Return [x, y] of the center of cell containing provided text 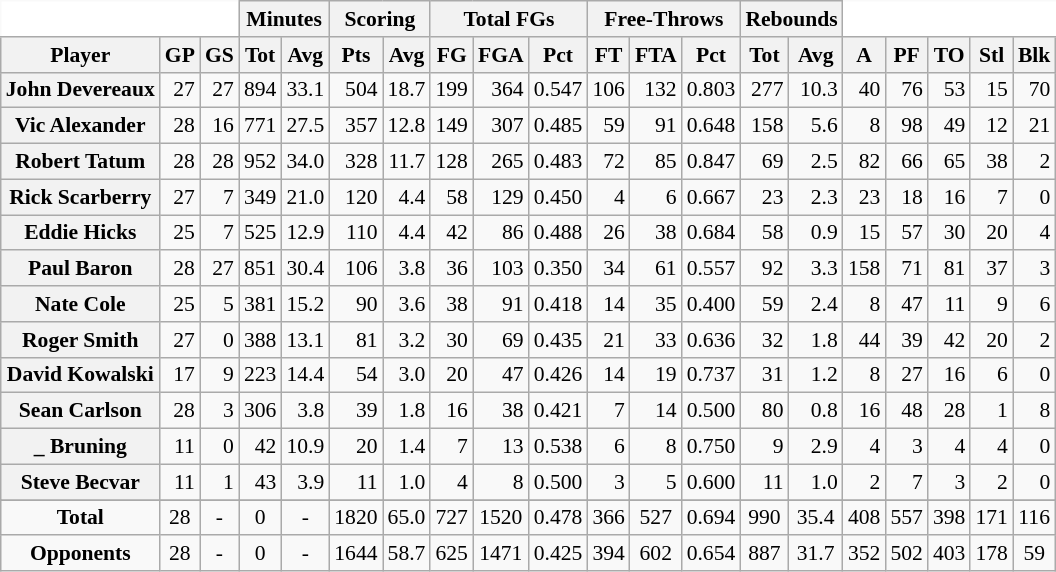
90 [356, 304]
Scoring [380, 19]
602 [656, 554]
0.9 [816, 233]
0.847 [712, 162]
57 [906, 233]
Sean Carlson [80, 411]
0.547 [558, 90]
0.478 [558, 518]
15.2 [305, 304]
26 [608, 233]
277 [764, 90]
11.7 [407, 162]
132 [656, 90]
0.737 [712, 375]
771 [260, 126]
2.9 [816, 447]
FT [608, 55]
887 [764, 554]
86 [501, 233]
0.485 [558, 126]
FG [452, 55]
364 [501, 90]
398 [950, 518]
PF [906, 55]
48 [906, 411]
504 [356, 90]
13 [501, 447]
0.750 [712, 447]
33.1 [305, 90]
116 [1034, 518]
1471 [501, 554]
65.0 [407, 518]
149 [452, 126]
98 [906, 126]
FTA [656, 55]
0.400 [712, 304]
65 [950, 162]
3.9 [305, 482]
265 [501, 162]
0.803 [712, 90]
403 [950, 554]
557 [906, 518]
Player [80, 55]
394 [608, 554]
894 [260, 90]
58.7 [407, 554]
Blk [1034, 55]
525 [260, 233]
35 [656, 304]
33 [656, 340]
0.421 [558, 411]
129 [501, 197]
527 [656, 518]
990 [764, 518]
349 [260, 197]
357 [356, 126]
0.667 [712, 197]
Eddie Hicks [80, 233]
31 [764, 375]
408 [864, 518]
0.450 [558, 197]
5.6 [816, 126]
John Devereaux [80, 90]
2.4 [816, 304]
307 [501, 126]
David Kowalski [80, 375]
35.4 [816, 518]
Robert Tatum [80, 162]
1.4 [407, 447]
43 [260, 482]
85 [656, 162]
Pts [356, 55]
18.7 [407, 90]
_ Bruning [80, 447]
199 [452, 90]
40 [864, 90]
0.418 [558, 304]
128 [452, 162]
103 [501, 269]
Rebounds [792, 19]
30.4 [305, 269]
1820 [356, 518]
Free-Throws [664, 19]
17 [180, 375]
328 [356, 162]
Steve Becvar [80, 482]
502 [906, 554]
0.426 [558, 375]
178 [992, 554]
34 [608, 269]
Opponents [80, 554]
A [864, 55]
GP [180, 55]
80 [764, 411]
36 [452, 269]
2.3 [816, 197]
2.5 [816, 162]
TO [950, 55]
76 [906, 90]
34.0 [305, 162]
49 [950, 126]
388 [260, 340]
0.694 [712, 518]
3.3 [816, 269]
727 [452, 518]
0.350 [558, 269]
171 [992, 518]
12.9 [305, 233]
0.483 [558, 162]
366 [608, 518]
10.3 [816, 90]
110 [356, 233]
27.5 [305, 126]
Roger Smith [80, 340]
14.4 [305, 375]
851 [260, 269]
3.0 [407, 375]
Stl [992, 55]
53 [950, 90]
0.488 [558, 233]
625 [452, 554]
1520 [501, 518]
352 [864, 554]
32 [764, 340]
72 [608, 162]
70 [1034, 90]
GS [220, 55]
82 [864, 162]
21.0 [305, 197]
FGA [501, 55]
0.425 [558, 554]
31.7 [816, 554]
Paul Baron [80, 269]
19 [656, 375]
0.557 [712, 269]
Nate Cole [80, 304]
0.684 [712, 233]
3.2 [407, 340]
Total FGs [508, 19]
71 [906, 269]
10.9 [305, 447]
54 [356, 375]
120 [356, 197]
0.538 [558, 447]
306 [260, 411]
1.2 [816, 375]
0.8 [816, 411]
0.654 [712, 554]
1644 [356, 554]
37 [992, 269]
66 [906, 162]
0.648 [712, 126]
44 [864, 340]
952 [260, 162]
12 [992, 126]
Rick Scarberry [80, 197]
381 [260, 304]
0.636 [712, 340]
92 [764, 269]
3.6 [407, 304]
18 [906, 197]
13.1 [305, 340]
12.8 [407, 126]
61 [656, 269]
0.435 [558, 340]
0.600 [712, 482]
Minutes [284, 19]
Total [80, 518]
Vic Alexander [80, 126]
223 [260, 375]
